Output the (x, y) coordinate of the center of the cell containing the given text.  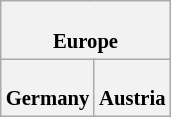
Germany (48, 87)
Austria (132, 87)
Europe (86, 29)
